Locate the cell with the specified text and output its (x, y) center coordinate. 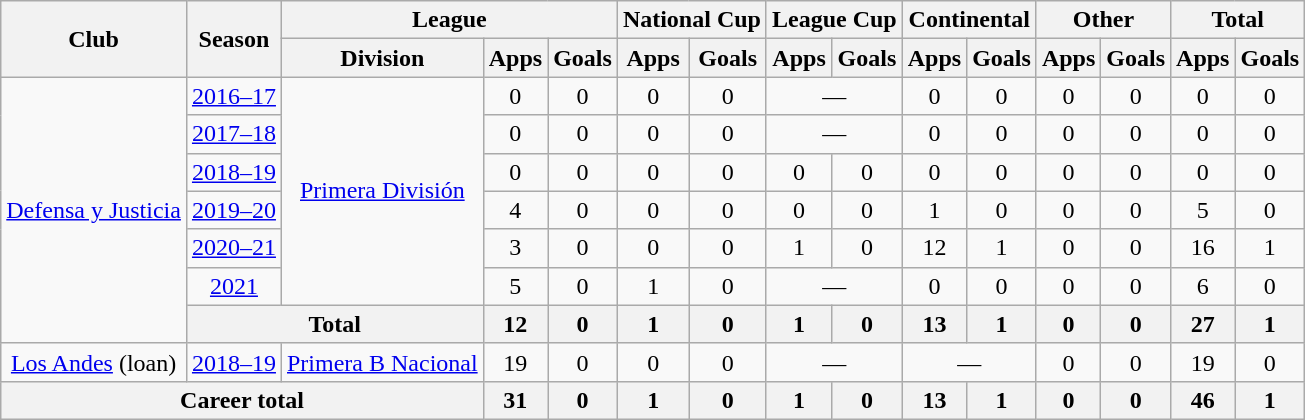
2019–20 (234, 210)
League Cup (834, 20)
Primera División (382, 191)
Other (1103, 20)
6 (1203, 286)
31 (515, 400)
Club (94, 39)
Division (382, 58)
16 (1203, 248)
League (449, 20)
Defensa y Justicia (94, 210)
Season (234, 39)
Los Andes (loan) (94, 362)
National Cup (692, 20)
3 (515, 248)
2021 (234, 286)
Continental (969, 20)
27 (1203, 324)
46 (1203, 400)
2020–21 (234, 248)
Career total (242, 400)
2017–18 (234, 134)
Primera B Nacional (382, 362)
4 (515, 210)
2016–17 (234, 96)
